Detect which cell encompasses the target text, then output its (X, Y) center coordinate. 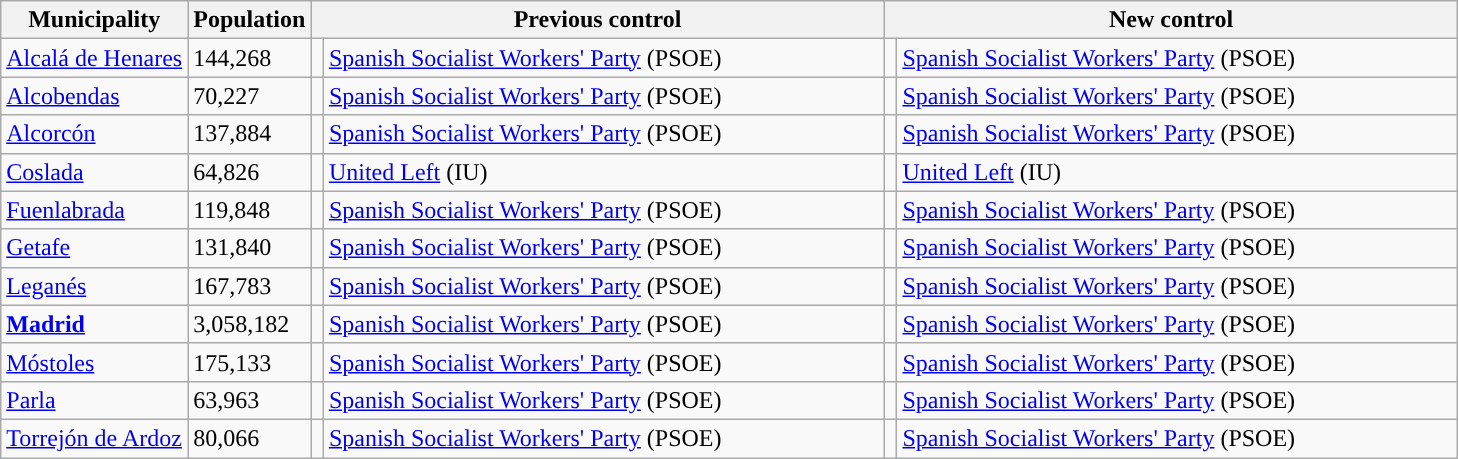
137,884 (250, 134)
Madrid (94, 324)
64,826 (250, 172)
Municipality (94, 20)
70,227 (250, 96)
144,268 (250, 58)
63,963 (250, 400)
Alcalá de Henares (94, 58)
Alcorcón (94, 134)
Parla (94, 400)
167,783 (250, 286)
Getafe (94, 248)
Torrejón de Ardoz (94, 438)
Previous control (598, 20)
Leganés (94, 286)
3,058,182 (250, 324)
175,133 (250, 362)
131,840 (250, 248)
Fuenlabrada (94, 210)
Coslada (94, 172)
Alcobendas (94, 96)
New control (1171, 20)
80,066 (250, 438)
Population (250, 20)
119,848 (250, 210)
Móstoles (94, 362)
